Output the [x, y] coordinate of the center of the cell containing the given text.  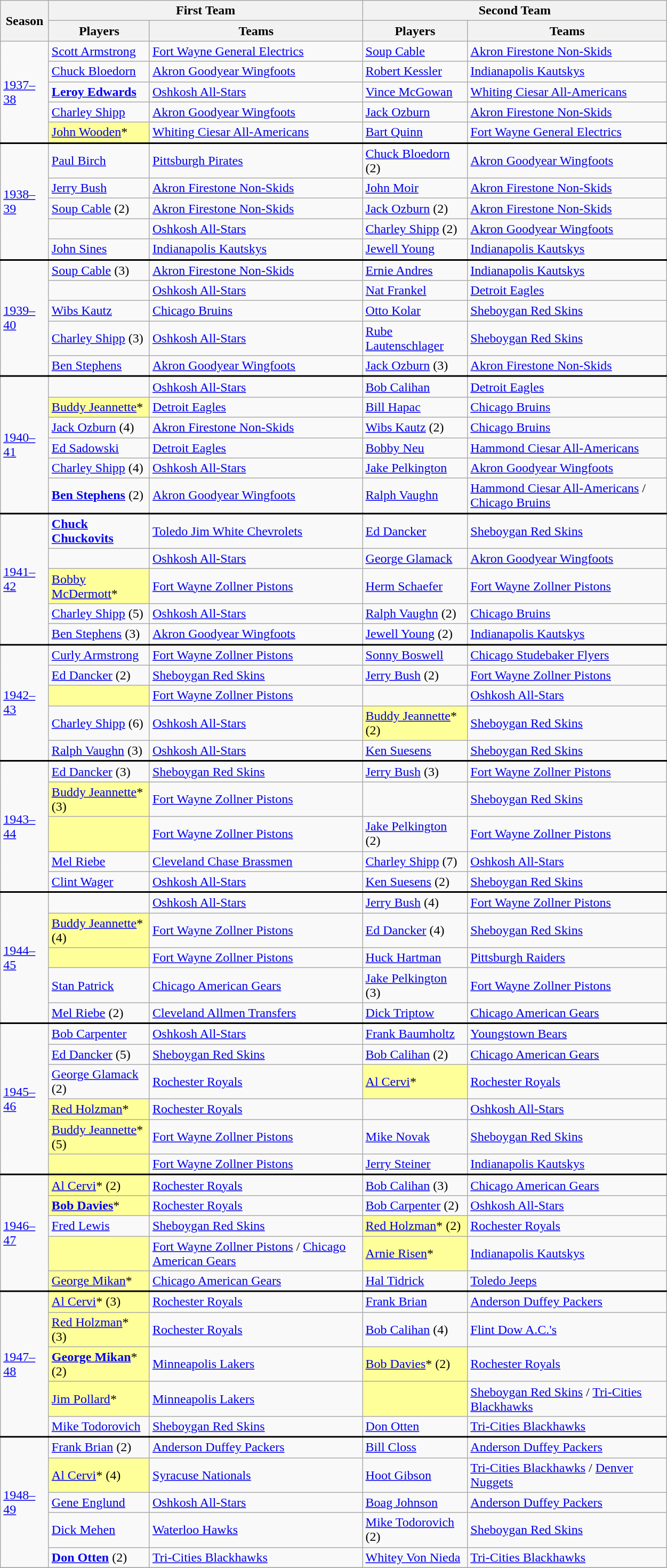
Chicago Studebaker Flyers [567, 655]
Huck Hartman [415, 958]
Scott Armstrong [99, 51]
Jake Pelkington (3) [415, 986]
George Glamack (2) [99, 1082]
Season [25, 21]
Bob Davies* [99, 1205]
Flint Dow A.C.'s [567, 1329]
Jerry Bush (3) [415, 771]
Nat Frankel [415, 291]
Charley Shipp (4) [99, 468]
Boag Johnson [415, 1502]
Mike Todorovich [99, 1426]
Vince McGowan [415, 92]
1937–38 [25, 92]
Bill Closs [415, 1447]
Ed Dancker (5) [99, 1054]
Bob Carpenter (2) [415, 1205]
Gene Englund [99, 1502]
Soup Cable (3) [99, 270]
Ernie Andres [415, 270]
Syracuse Nationals [256, 1475]
Don Otten (2) [99, 1557]
Cleveland Chase Brassmen [256, 861]
Whitey Von Nieda [415, 1557]
Buddy Jeannette* (5) [99, 1137]
Frank Baumholtz [415, 1034]
Ben Stephens (3) [99, 634]
Charley Shipp (5) [99, 613]
George Mikan* [99, 1281]
Tri-Cities Blackhawks / Denver Nuggets [567, 1475]
Mike Todorovich (2) [415, 1530]
Robert Kessler [415, 71]
Al Cervi* (4) [99, 1475]
Jerry Bush [99, 188]
Youngstown Bears [567, 1034]
John Sines [99, 250]
Otto Kolar [415, 311]
1941–42 [25, 579]
Frank Brian (2) [99, 1447]
Ed Dancker (2) [99, 675]
Charley Shipp (7) [415, 861]
Jake Pelkington (2) [415, 834]
Hoot Gibson [415, 1475]
Ed Sadowski [99, 447]
Fort Wayne Zollner Pistons / Chicago American Gears [256, 1253]
John Wooden* [99, 132]
Red Holzman* [99, 1109]
1944–45 [25, 958]
Don Otten [415, 1426]
Al Cervi* [415, 1082]
Buddy Jeannette* (4) [99, 930]
1942–43 [25, 703]
1938–39 [25, 202]
Clint Wager [99, 882]
Sheboygan Red Skins / Tri-Cities Blackhawks [567, 1398]
Mel Riebe [99, 861]
Waterloo Hawks [256, 1530]
Charley Shipp (2) [415, 229]
Curly Armstrong [99, 655]
1940–41 [25, 445]
Second Team [515, 11]
Bobby Neu [415, 447]
Chuck Bloedorn [99, 71]
Paul Birch [99, 161]
Arnie Risen* [415, 1253]
Bob Calihan (3) [415, 1185]
Buddy Jeannette* [99, 407]
Chuck Chuckovits [99, 531]
Jack Ozburn (3) [415, 366]
Jim Pollard* [99, 1398]
Jerry Steiner [415, 1165]
Buddy Jeannette* (2) [415, 723]
Bill Hapac [415, 407]
Stan Patrick [99, 986]
Soup Cable [415, 51]
George Glamack [415, 558]
Wibs Kautz (2) [415, 427]
Mel Riebe (2) [99, 1013]
1943–44 [25, 827]
Al Cervi* (3) [99, 1301]
Bob Calihan (4) [415, 1329]
Dick Triptow [415, 1013]
Leroy Edwards [99, 92]
Jewell Young (2) [415, 634]
1948–49 [25, 1502]
Ralph Vaughn [415, 496]
Jack Ozburn (2) [415, 209]
Rube Lautenschlager [415, 338]
Toledo Jim White Chevrolets [256, 531]
Charley Shipp (3) [99, 338]
Chuck Bloedorn (2) [415, 161]
Bob Calihan (2) [415, 1054]
Jerry Bush (2) [415, 675]
Cleveland Allmen Transfers [256, 1013]
Ben Stephens [99, 366]
Red Holzman* (2) [415, 1226]
Jake Pelkington [415, 468]
Buddy Jeannette* (3) [99, 799]
Bob Carpenter [99, 1034]
First Team [206, 11]
Charley Shipp (6) [99, 723]
Ben Stephens (2) [99, 496]
Frank Brian [415, 1301]
Bob Calihan [415, 387]
Pittsburgh Raiders [567, 958]
Ed Dancker [415, 531]
Red Holzman* (3) [99, 1329]
Charley Shipp [99, 112]
Ralph Vaughn (2) [415, 613]
Ed Dancker (4) [415, 930]
1946–47 [25, 1233]
Bobby McDermott* [99, 586]
Hammond Ciesar All-Americans [567, 447]
Sonny Boswell [415, 655]
Ralph Vaughn (3) [99, 751]
Jack Ozburn [415, 112]
Soup Cable (2) [99, 209]
Bart Quinn [415, 132]
Hal Tidrick [415, 1281]
Bob Davies* (2) [415, 1364]
Toledo Jeeps [567, 1281]
1945–46 [25, 1099]
Ken Suesens [415, 751]
1939–40 [25, 318]
Mike Novak [415, 1137]
Hammond Ciesar All-Americans / Chicago Bruins [567, 496]
John Moir [415, 188]
Ken Suesens (2) [415, 882]
Herm Schaefer [415, 586]
Jack Ozburn (4) [99, 427]
Fred Lewis [99, 1226]
Jerry Bush (4) [415, 902]
Ed Dancker (3) [99, 771]
1947–48 [25, 1364]
Pittsburgh Pirates [256, 161]
Al Cervi* (2) [99, 1185]
Dick Mehen [99, 1530]
Jewell Young [415, 250]
George Mikan* (2) [99, 1364]
Wibs Kautz [99, 311]
